Search for the cell housing the specified text and yield its (x, y) center coordinate. 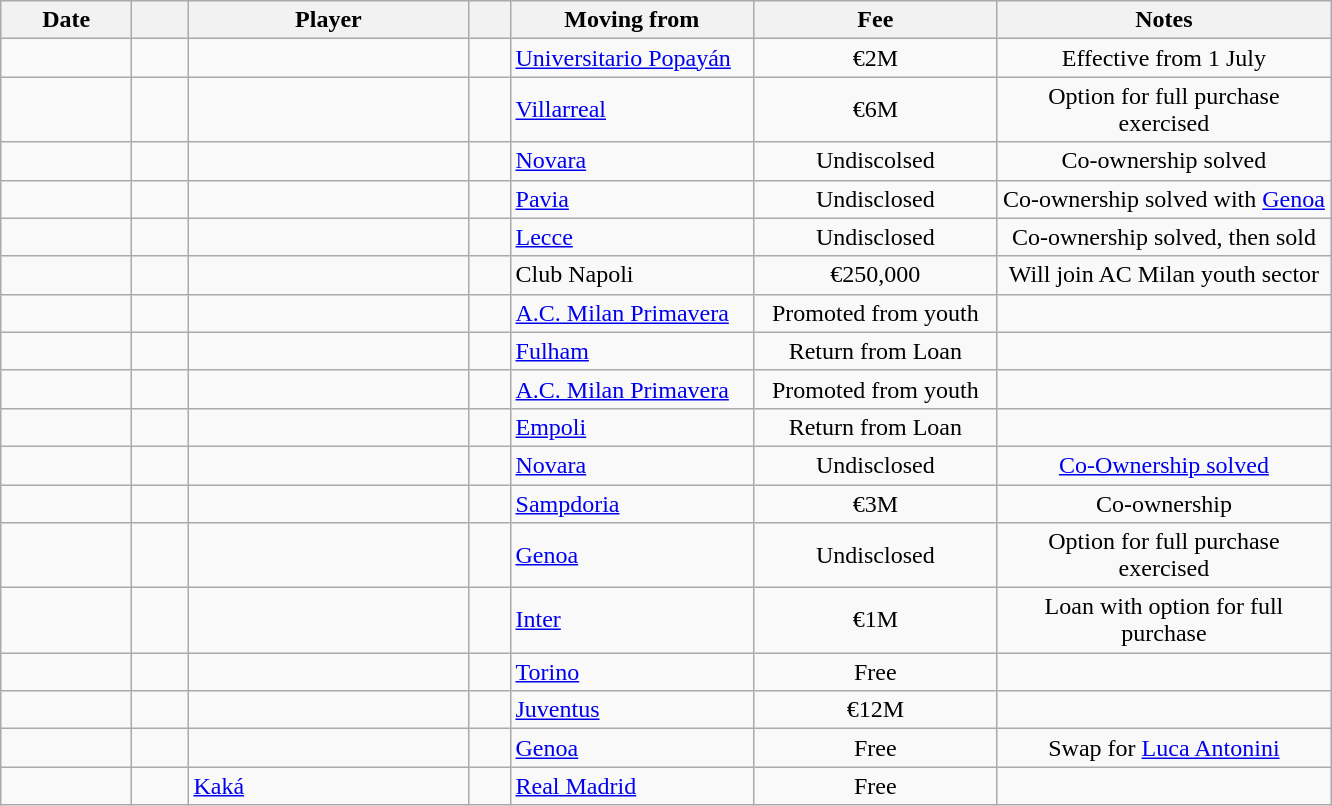
Sampdoria (632, 503)
€12M (876, 710)
Fee (876, 20)
€1M (876, 620)
Loan with option for full purchase (1164, 620)
Co-ownership solved (1164, 161)
Real Madrid (632, 786)
Juventus (632, 710)
€250,000 (876, 275)
Empoli (632, 427)
Kaká (328, 786)
Notes (1164, 20)
Co-ownership (1164, 503)
Co-Ownership solved (1164, 465)
Club Napoli (632, 275)
Torino (632, 672)
Swap for Luca Antonini (1164, 748)
Villarreal (632, 110)
Moving from (632, 20)
Player (328, 20)
Undiscolsed (876, 161)
Date (66, 20)
Universitario Popayán (632, 58)
Effective from 1 July (1164, 58)
€2M (876, 58)
Fulham (632, 351)
Co-ownership solved with Genoa (1164, 199)
€6M (876, 110)
Pavia (632, 199)
€3M (876, 503)
Lecce (632, 237)
Co-ownership solved, then sold (1164, 237)
Inter (632, 620)
Will join AC Milan youth sector (1164, 275)
